Return the [X, Y] coordinate for the center point of the cell that contains the specified text.  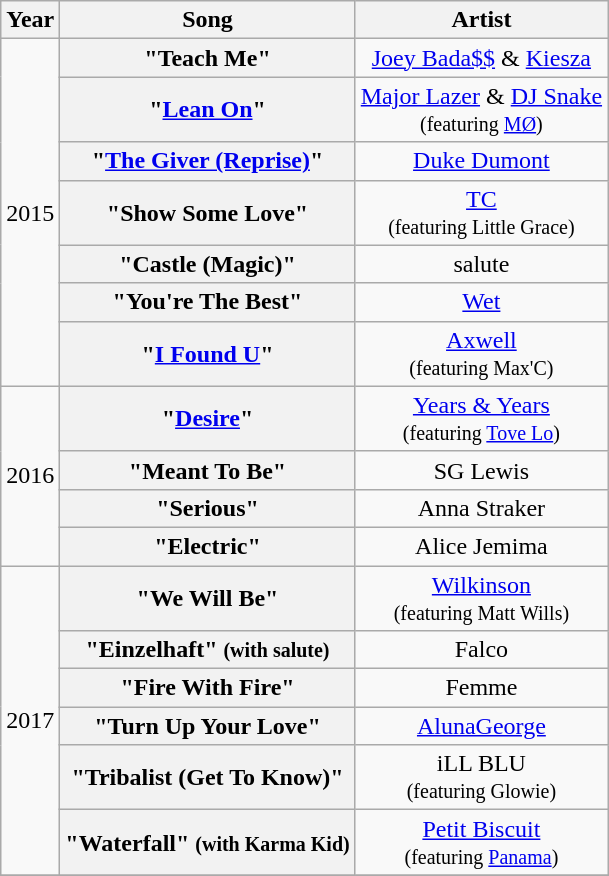
SG Lewis [481, 470]
TC (featuring Little Grace) [481, 212]
"Electric" [208, 546]
Duke Dumont [481, 161]
"I Found U" [208, 354]
Anna Straker [481, 508]
2017 [30, 720]
2016 [30, 476]
"Serious" [208, 508]
Falco [481, 650]
"You're The Best" [208, 302]
iLL BLU (featuring Glowie) [481, 778]
Wet [481, 302]
Song [208, 20]
salute [481, 264]
Femme [481, 688]
"Show Some Love" [208, 212]
"Castle (Magic)" [208, 264]
"The Giver (Reprise)" [208, 161]
Year [30, 20]
Years & Years (featuring Tove Lo) [481, 418]
"Lean On" [208, 110]
Major Lazer & DJ Snake (featuring MØ) [481, 110]
"Teach Me" [208, 58]
"Waterfall" (with Karma Kid) [208, 842]
"Tribalist (Get To Know)" [208, 778]
AlunaGeorge [481, 726]
Alice Jemima [481, 546]
"We Will Be" [208, 598]
"Einzelhaft" (with salute) [208, 650]
Joey Bada$$ & Kiesza [481, 58]
2015 [30, 212]
"Desire" [208, 418]
Petit Biscuit (featuring Panama) [481, 842]
"Turn Up Your Love" [208, 726]
"Meant To Be" [208, 470]
Artist [481, 20]
"Fire With Fire" [208, 688]
Wilkinson (featuring Matt Wills) [481, 598]
Axwell (featuring Max'C) [481, 354]
